Return the (x, y) coordinate for the center point of the cell that contains the specified text.  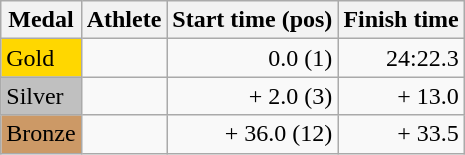
+ 36.0 (12) (252, 134)
0.0 (1) (252, 58)
Finish time (401, 20)
Medal (41, 20)
+ 33.5 (401, 134)
Athlete (124, 20)
+ 13.0 (401, 96)
Silver (41, 96)
24:22.3 (401, 58)
Gold (41, 58)
Bronze (41, 134)
Start time (pos) (252, 20)
+ 2.0 (3) (252, 96)
